Search for the cell housing the specified text and yield its [X, Y] center coordinate. 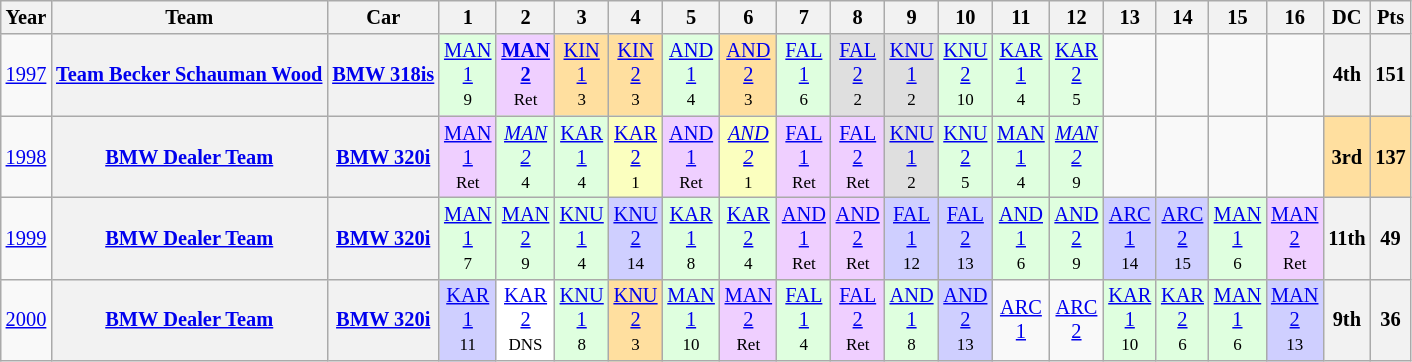
Team [189, 17]
1 [468, 17]
ARC2 [1077, 320]
MAN213 [1294, 320]
KIN23 [636, 75]
AND2Ret [858, 238]
15 [1238, 17]
AND16 [1020, 238]
12 [1077, 17]
KAR2DNS [525, 320]
KAR111 [468, 320]
3rd [1346, 157]
13 [1130, 17]
KNU214 [636, 238]
1997 [26, 75]
11 [1020, 17]
7 [804, 17]
ARC1 [1020, 320]
FAL213 [965, 238]
AND14 [690, 75]
FAL22 [858, 75]
ARC215 [1182, 238]
DC [1346, 17]
49 [1390, 238]
KAR110 [1130, 320]
4th [1346, 75]
137 [1390, 157]
Year [26, 17]
KAR18 [690, 238]
KNU25 [965, 157]
10 [965, 17]
AND29 [1077, 238]
FAL1Ret [804, 157]
Car [383, 17]
FAL16 [804, 75]
AND23 [748, 75]
9th [1346, 320]
36 [1390, 320]
6 [748, 17]
KNU18 [582, 320]
AND21 [748, 157]
1999 [26, 238]
KIN13 [582, 75]
MAN14 [1020, 157]
MAN19 [468, 75]
1998 [26, 157]
AND213 [965, 320]
2000 [26, 320]
KAR25 [1077, 75]
11th [1346, 238]
BMW 318is [383, 75]
Pts [1390, 17]
FAL14 [804, 320]
MAN17 [468, 238]
KNU14 [582, 238]
Team Becker Schauman Wood [189, 75]
AND18 [912, 320]
MAN110 [690, 320]
151 [1390, 75]
5 [690, 17]
MAN24 [525, 157]
8 [858, 17]
9 [912, 17]
ARC114 [1130, 238]
14 [1182, 17]
2 [525, 17]
16 [1294, 17]
4 [636, 17]
3 [582, 17]
MAN1Ret [468, 157]
KNU210 [965, 75]
KAR21 [636, 157]
KAR24 [748, 238]
KNU23 [636, 320]
FAL112 [912, 238]
KAR26 [1182, 320]
